Extract the [X, Y] coordinate from the center of the cell holding the provided text.  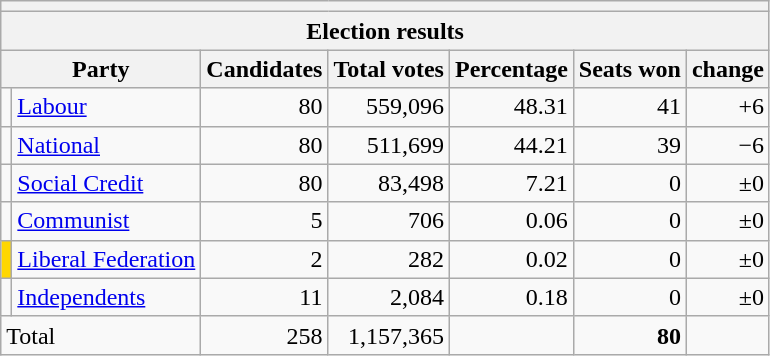
Labour [106, 107]
Liberal Federation [106, 259]
83,498 [389, 183]
41 [630, 107]
Communist [106, 221]
511,699 [389, 145]
0.18 [511, 297]
Seats won [630, 69]
change [728, 69]
258 [264, 335]
Total [101, 335]
Candidates [264, 69]
1,157,365 [389, 335]
5 [264, 221]
National [106, 145]
Percentage [511, 69]
0.06 [511, 221]
2,084 [389, 297]
559,096 [389, 107]
48.31 [511, 107]
+6 [728, 107]
11 [264, 297]
39 [630, 145]
Independents [106, 297]
Party [101, 69]
706 [389, 221]
Social Credit [106, 183]
Total votes [389, 69]
44.21 [511, 145]
0.02 [511, 259]
7.21 [511, 183]
Election results [386, 31]
2 [264, 259]
282 [389, 259]
−6 [728, 145]
